From the cell containing the given text, extract its center point as [X, Y] coordinate. 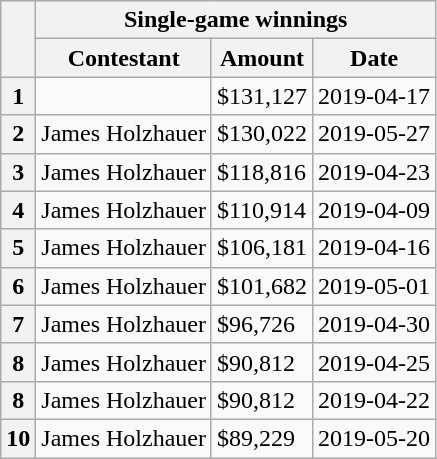
$118,816 [262, 172]
Amount [262, 58]
4 [18, 210]
5 [18, 248]
2019-04-25 [374, 362]
3 [18, 172]
2019-04-16 [374, 248]
$131,127 [262, 96]
$101,682 [262, 286]
2019-05-01 [374, 286]
2019-05-27 [374, 134]
$96,726 [262, 324]
2 [18, 134]
Contestant [124, 58]
Date [374, 58]
2019-05-20 [374, 438]
2019-04-30 [374, 324]
$106,181 [262, 248]
6 [18, 286]
$110,914 [262, 210]
$89,229 [262, 438]
1 [18, 96]
7 [18, 324]
2019-04-09 [374, 210]
$130,022 [262, 134]
10 [18, 438]
Single-game winnings [236, 20]
2019-04-22 [374, 400]
2019-04-17 [374, 96]
2019-04-23 [374, 172]
